Return the [x, y] coordinate for the center point of the cell that contains the specified text.  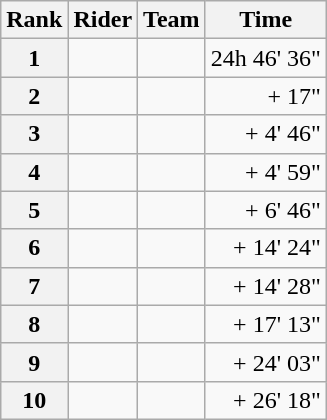
1 [34, 58]
6 [34, 248]
Team [172, 20]
2 [34, 96]
+ 4' 59" [266, 172]
4 [34, 172]
3 [34, 134]
Rider [103, 20]
8 [34, 324]
+ 17" [266, 96]
7 [34, 286]
Time [266, 20]
24h 46' 36" [266, 58]
+ 4' 46" [266, 134]
+ 24' 03" [266, 362]
+ 17' 13" [266, 324]
+ 26' 18" [266, 400]
5 [34, 210]
9 [34, 362]
Rank [34, 20]
+ 6' 46" [266, 210]
+ 14' 28" [266, 286]
10 [34, 400]
+ 14' 24" [266, 248]
